Detect which cell encompasses the target text, then output its [x, y] center coordinate. 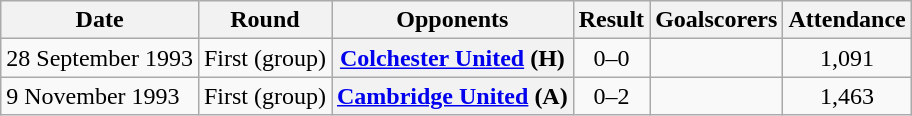
28 September 1993 [100, 58]
Cambridge United (A) [453, 96]
Round [264, 20]
9 November 1993 [100, 96]
1,091 [847, 58]
1,463 [847, 96]
0–0 [611, 58]
Result [611, 20]
Goalscorers [716, 20]
Opponents [453, 20]
Date [100, 20]
Colchester United (H) [453, 58]
Attendance [847, 20]
0–2 [611, 96]
